Output the [X, Y] coordinate of the center of the cell containing the given text.  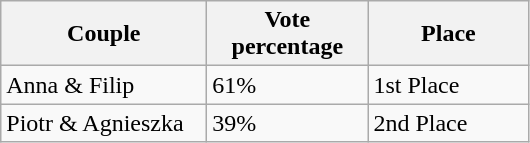
Piotr & Agnieszka [104, 123]
39% [288, 123]
61% [288, 85]
Couple [104, 34]
Anna & Filip [104, 85]
Place [448, 34]
Vote percentage [288, 34]
1st Place [448, 85]
2nd Place [448, 123]
